Identify which cell holds the provided text, then report its [X, Y] central coordinate. 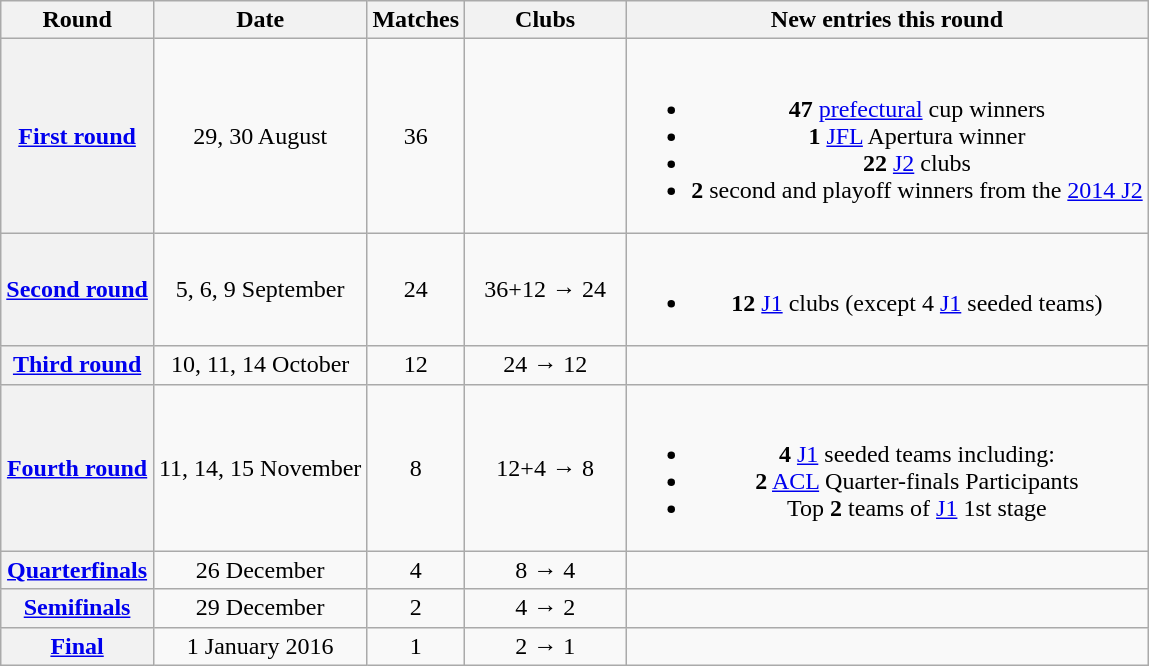
1 January 2016 [260, 646]
47 prefectural cup winners1 JFL Apertura winner22 J2 clubs2 second and playoff winners from the 2014 J2 [888, 136]
10, 11, 14 October [260, 365]
24 → 12 [546, 365]
Second round [78, 290]
4 [416, 570]
Semifinals [78, 608]
29 December [260, 608]
Round [78, 20]
Third round [78, 365]
Clubs [546, 20]
12 J1 clubs (except 4 J1 seeded teams) [888, 290]
4 J1 seeded teams including:2 ACL Quarter-finals ParticipantsTop 2 teams of J1 1st stage [888, 468]
5, 6, 9 September [260, 290]
36+12 → 24 [546, 290]
Date [260, 20]
12 [416, 365]
8 → 4 [546, 570]
1 [416, 646]
24 [416, 290]
First round [78, 136]
2 → 1 [546, 646]
Matches [416, 20]
26 December [260, 570]
Fourth round [78, 468]
Quarterfinals [78, 570]
29, 30 August [260, 136]
11, 14, 15 November [260, 468]
12+4 → 8 [546, 468]
8 [416, 468]
New entries this round [888, 20]
36 [416, 136]
2 [416, 608]
Final [78, 646]
4 → 2 [546, 608]
